Pinpoint the cell where the given text exists, returning its (x, y) midpoint coordinate. 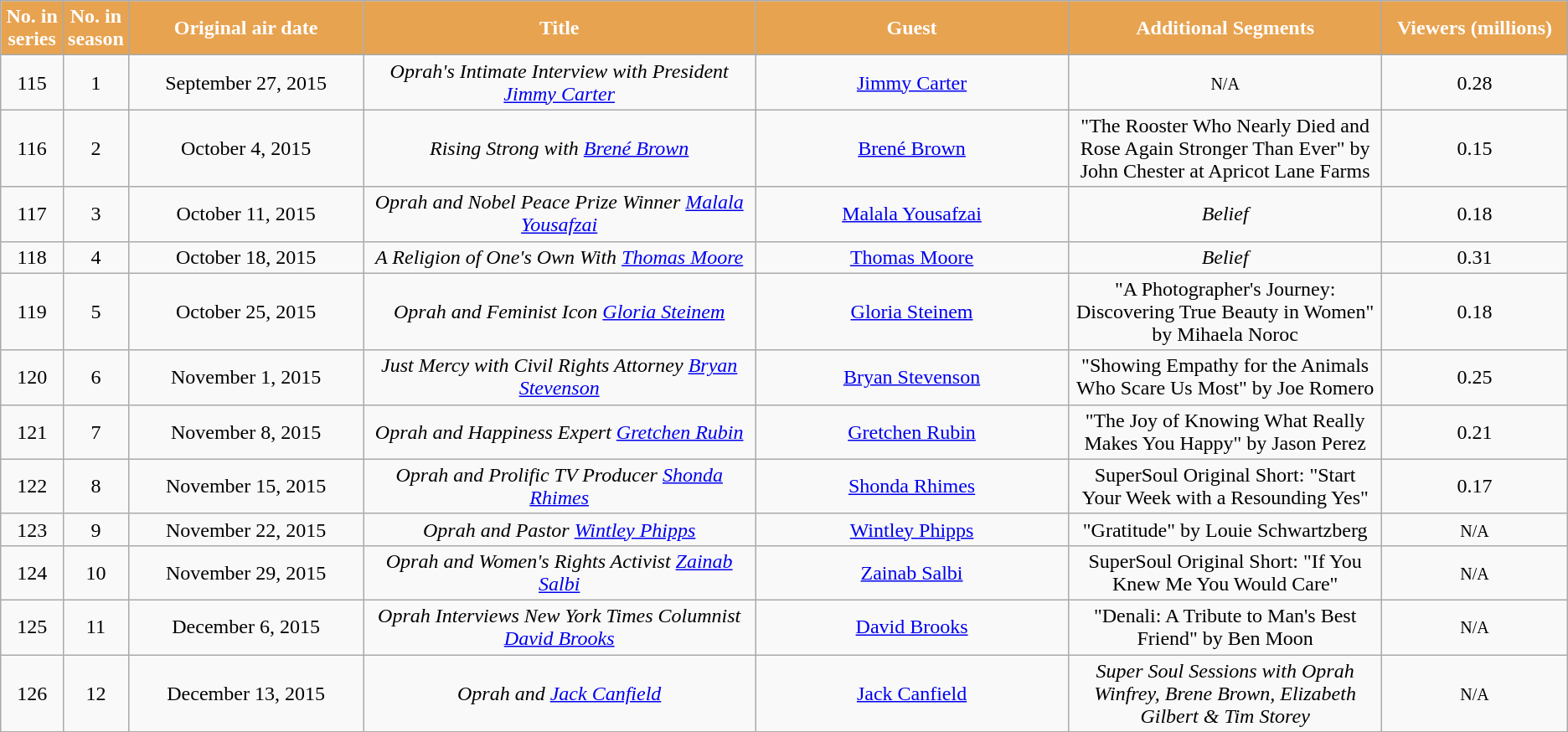
November 29, 2015 (246, 573)
1 (96, 82)
Super Soul Sessions with Oprah Winfrey, Brene Brown, Elizabeth Gilbert & Tim Storey (1225, 693)
October 4, 2015 (246, 148)
November 15, 2015 (246, 486)
November 1, 2015 (246, 377)
SuperSoul Original Short: "If You Knew Me You Would Care" (1225, 573)
Wintley Phipps (912, 529)
Just Mercy with Civil Rights Attorney Bryan Stevenson (560, 377)
November 22, 2015 (246, 529)
October 11, 2015 (246, 214)
0.17 (1475, 486)
9 (96, 529)
122 (32, 486)
Viewers (millions) (1475, 28)
September 27, 2015 (246, 82)
115 (32, 82)
Oprah and Feminist Icon Gloria Steinem (560, 312)
Oprah and Nobel Peace Prize Winner Malala Yousafzai (560, 214)
October 25, 2015 (246, 312)
116 (32, 148)
120 (32, 377)
October 18, 2015 (246, 257)
Guest (912, 28)
7 (96, 432)
12 (96, 693)
Bryan Stevenson (912, 377)
Jimmy Carter (912, 82)
Jack Canfield (912, 693)
November 8, 2015 (246, 432)
4 (96, 257)
Oprah and Prolific TV Producer Shonda Rhimes (560, 486)
A Religion of One's Own With Thomas Moore (560, 257)
11 (96, 626)
0.31 (1475, 257)
Original air date (246, 28)
118 (32, 257)
"A Photographer's Journey: Discovering True Beauty in Women" by Mihaela Noroc (1225, 312)
David Brooks (912, 626)
0.25 (1475, 377)
0.21 (1475, 432)
Malala Yousafzai (912, 214)
No. inseason (96, 28)
Brené Brown (912, 148)
2 (96, 148)
8 (96, 486)
December 13, 2015 (246, 693)
Oprah's Intimate Interview with President Jimmy Carter (560, 82)
"Gratitude" by Louie Schwartzberg (1225, 529)
Oprah and Happiness Expert Gretchen Rubin (560, 432)
6 (96, 377)
3 (96, 214)
December 6, 2015 (246, 626)
Rising Strong with Brené Brown (560, 148)
121 (32, 432)
"Denali: A Tribute to Man's Best Friend" by Ben Moon (1225, 626)
No. inseries (32, 28)
Additional Segments (1225, 28)
Oprah and Jack Canfield (560, 693)
10 (96, 573)
0.28 (1475, 82)
Gretchen Rubin (912, 432)
125 (32, 626)
"Showing Empathy for the Animals Who Scare Us Most" by Joe Romero (1225, 377)
Oprah and Pastor Wintley Phipps (560, 529)
5 (96, 312)
Gloria Steinem (912, 312)
Title (560, 28)
123 (32, 529)
Oprah and Women's Rights Activist Zainab Salbi (560, 573)
SuperSoul Original Short: "Start Your Week with a Resounding Yes" (1225, 486)
Oprah Interviews New York Times Columnist David Brooks (560, 626)
Zainab Salbi (912, 573)
0.15 (1475, 148)
124 (32, 573)
119 (32, 312)
Thomas Moore (912, 257)
"The Joy of Knowing What Really Makes You Happy" by Jason Perez (1225, 432)
"The Rooster Who Nearly Died and Rose Again Stronger Than Ever" by John Chester at Apricot Lane Farms (1225, 148)
Shonda Rhimes (912, 486)
126 (32, 693)
117 (32, 214)
